From the cell containing the given text, extract its center point as [X, Y] coordinate. 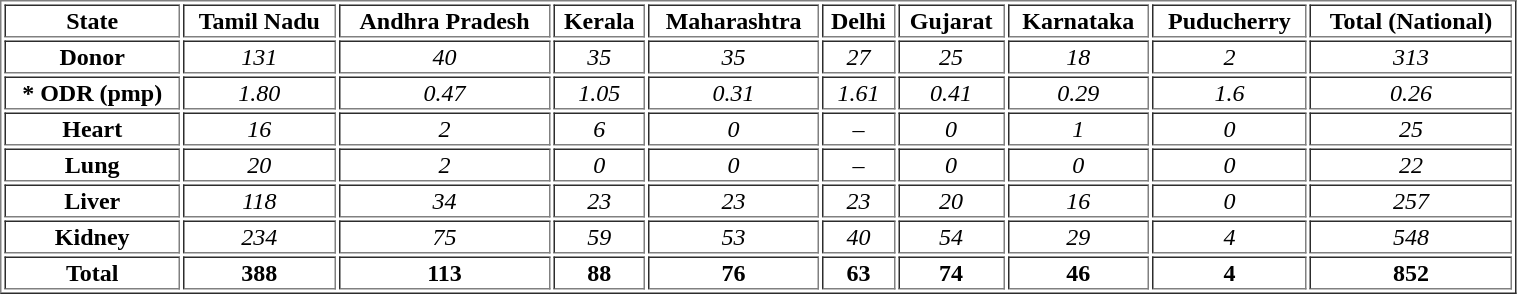
State [92, 20]
1.05 [599, 92]
1.80 [260, 92]
313 [1412, 56]
0.41 [952, 92]
Delhi [858, 20]
Kerala [599, 20]
1 [1078, 128]
18 [1078, 56]
Total (National) [1412, 20]
Puducherry [1230, 20]
74 [952, 272]
76 [734, 272]
Total [92, 272]
0.29 [1078, 92]
548 [1412, 236]
Liver [92, 200]
0.47 [445, 92]
Heart [92, 128]
53 [734, 236]
Andhra Pradesh [445, 20]
29 [1078, 236]
54 [952, 236]
1.61 [858, 92]
1.6 [1230, 92]
* ODR (pmp) [92, 92]
46 [1078, 272]
0.31 [734, 92]
34 [445, 200]
6 [599, 128]
388 [260, 272]
118 [260, 200]
Karnataka [1078, 20]
257 [1412, 200]
75 [445, 236]
22 [1412, 164]
27 [858, 56]
Kidney [92, 236]
Donor [92, 56]
852 [1412, 272]
0.26 [1412, 92]
Maharashtra [734, 20]
Tamil Nadu [260, 20]
59 [599, 236]
88 [599, 272]
Gujarat [952, 20]
Lung [92, 164]
63 [858, 272]
234 [260, 236]
113 [445, 272]
131 [260, 56]
